Search for the cell housing the specified text and yield its [X, Y] center coordinate. 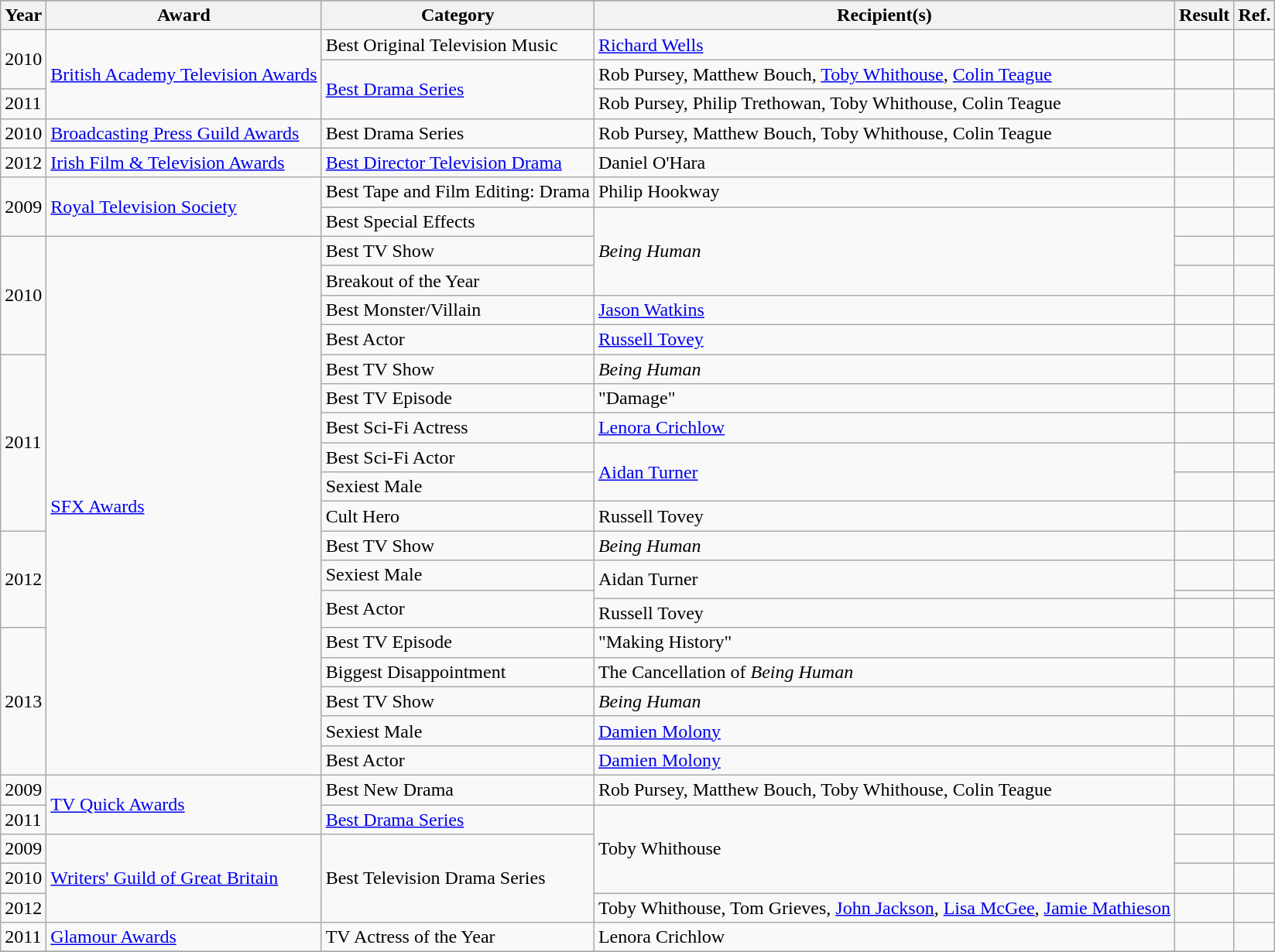
Best Original Television Music [458, 45]
Richard Wells [884, 45]
TV Actress of the Year [458, 937]
TV Quick Awards [184, 804]
British Academy Television Awards [184, 74]
Best Special Effects [458, 221]
"Making History" [884, 642]
Best Television Drama Series [458, 878]
Cult Hero [458, 516]
SFX Awards [184, 505]
Jason Watkins [884, 310]
Philip Hookway [884, 192]
Result [1204, 15]
"Damage" [884, 399]
Biggest Disappointment [458, 672]
Irish Film & Television Awards [184, 163]
2013 [23, 701]
Royal Television Society [184, 207]
Writers' Guild of Great Britain [184, 878]
Best Tape and Film Editing: Drama [458, 192]
Best Monster/Villain [458, 310]
Toby Whithouse, Tom Grieves, John Jackson, Lisa McGee, Jamie Mathieson [884, 908]
Toby Whithouse [884, 849]
Daniel O'Hara [884, 163]
Award [184, 15]
Category [458, 15]
Breakout of the Year [458, 280]
Glamour Awards [184, 937]
Best Director Television Drama [458, 163]
Rob Pursey, Philip Trethowan, Toby Whithouse, Colin Teague [884, 104]
Recipient(s) [884, 15]
The Cancellation of Being Human [884, 672]
Best Sci-Fi Actress [458, 428]
Broadcasting Press Guild Awards [184, 133]
Best Sci-Fi Actor [458, 457]
Best New Drama [458, 789]
Year [23, 15]
Ref. [1254, 15]
